From the cell containing the given text, extract its center point as [X, Y] coordinate. 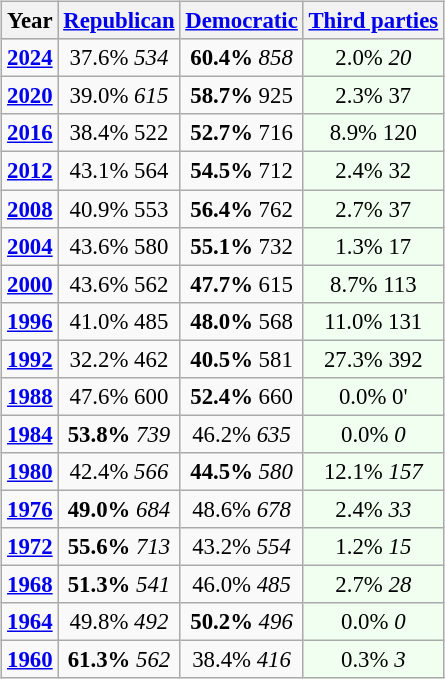
1972 [30, 547]
55.6% 713 [119, 547]
2012 [30, 171]
52.4% 660 [242, 396]
1980 [30, 472]
54.5% 712 [242, 171]
56.4% 762 [242, 209]
53.8% 739 [119, 434]
Democratic [242, 21]
8.7% 113 [373, 284]
1.3% 17 [373, 246]
8.9% 120 [373, 133]
43.6% 562 [119, 284]
Republican [119, 21]
46.0% 485 [242, 584]
43.6% 580 [119, 246]
2.7% 28 [373, 584]
1968 [30, 584]
2020 [30, 96]
43.1% 564 [119, 171]
49.8% 492 [119, 622]
37.6% 534 [119, 58]
48.0% 568 [242, 321]
42.4% 566 [119, 472]
60.4% 858 [242, 58]
27.3% 392 [373, 359]
2.4% 33 [373, 509]
47.6% 600 [119, 396]
2.4% 32 [373, 171]
61.3% 562 [119, 660]
43.2% 554 [242, 547]
2.0% 20 [373, 58]
2.3% 37 [373, 96]
55.1% 732 [242, 246]
47.7% 615 [242, 284]
1984 [30, 434]
Year [30, 21]
2.7% 37 [373, 209]
39.0% 615 [119, 96]
Third parties [373, 21]
2016 [30, 133]
38.4% 416 [242, 660]
49.0% 684 [119, 509]
52.7% 716 [242, 133]
46.2% 635 [242, 434]
50.2% 496 [242, 622]
1992 [30, 359]
41.0% 485 [119, 321]
12.1% 157 [373, 472]
1996 [30, 321]
1960 [30, 660]
2024 [30, 58]
2004 [30, 246]
40.5% 581 [242, 359]
38.4% 522 [119, 133]
2008 [30, 209]
1988 [30, 396]
0.3% 3 [373, 660]
0.0% 0' [373, 396]
51.3% 541 [119, 584]
48.6% 678 [242, 509]
2000 [30, 284]
1976 [30, 509]
11.0% 131 [373, 321]
32.2% 462 [119, 359]
58.7% 925 [242, 96]
1.2% 15 [373, 547]
1964 [30, 622]
44.5% 580 [242, 472]
40.9% 553 [119, 209]
